Detect which cell encompasses the target text, then output its (x, y) center coordinate. 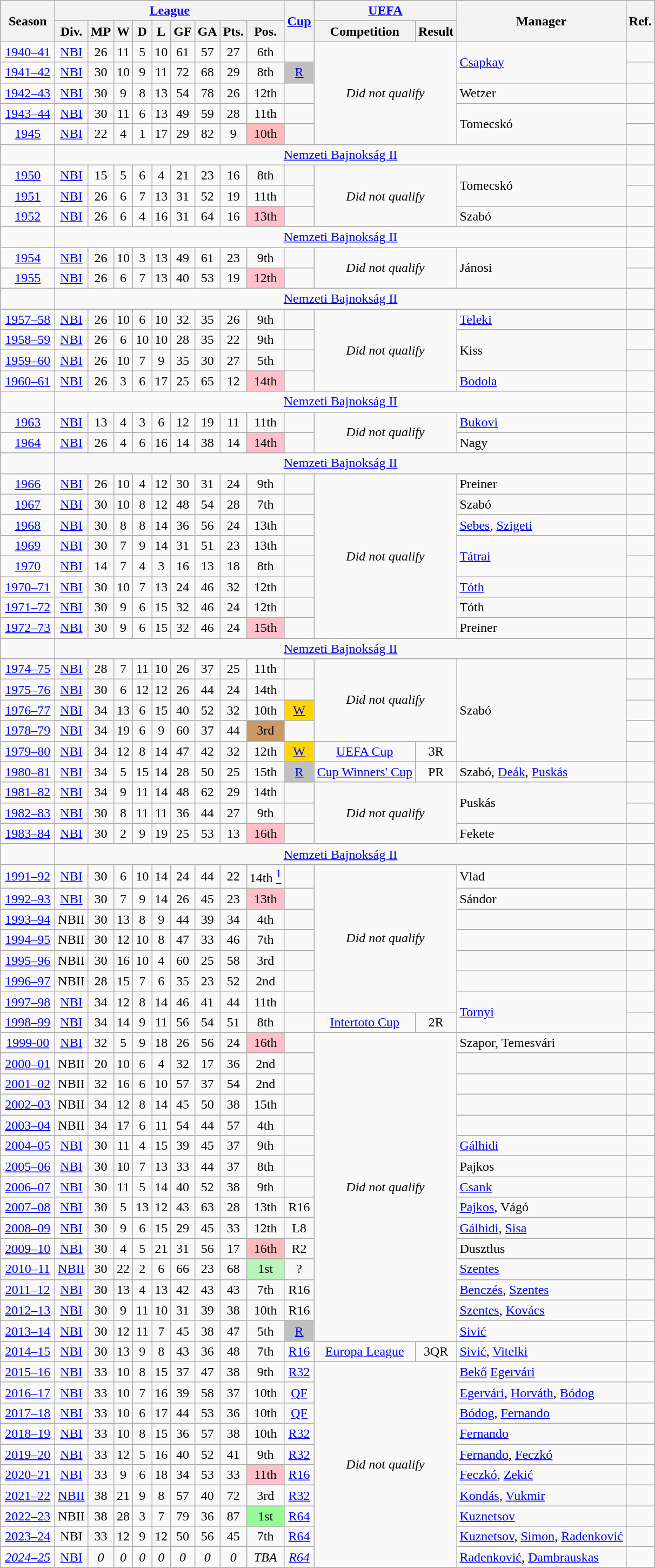
Tornyi (542, 1012)
1971–72 (28, 608)
Sivić (542, 1331)
2020–21 (28, 1475)
79 (183, 1516)
Sándor (542, 899)
1957–58 (28, 319)
Puskás (542, 803)
1955 (28, 278)
1958–59 (28, 340)
1999-00 (28, 1043)
1969 (28, 545)
2001–02 (28, 1084)
1994–95 (28, 940)
Bukovi (542, 422)
Tátrai (542, 556)
2010–11 (28, 1269)
D (143, 31)
87 (233, 1516)
Cup Winners' Cup (364, 772)
1963 (28, 422)
Wetzer (542, 93)
1951 (28, 196)
Dusztlus (542, 1249)
1967 (28, 504)
GF (183, 31)
1945 (28, 134)
Fernando (542, 1434)
2R (436, 1022)
Kuznetsov, Simon, Radenković (542, 1537)
2003–04 (28, 1125)
Nagy (542, 443)
Kuznetsov (542, 1516)
Benczés, Szentes (542, 1290)
Gálhidi, Sisa (542, 1228)
3R (436, 751)
Vlad (542, 877)
1998–99 (28, 1022)
1978–79 (28, 731)
1983–84 (28, 833)
2022–23 (28, 1516)
? (299, 1269)
Szentes, Kovács (542, 1310)
20 (101, 1063)
Cup (299, 21)
2006–07 (28, 1187)
Ref. (640, 21)
1974–75 (28, 669)
Csapkay (542, 62)
14th 1 (265, 877)
82 (208, 134)
1 (143, 134)
Teleki (542, 319)
Feczkó, Zekić (542, 1475)
Radenković, Dambrauskas (542, 1557)
2005–06 (28, 1166)
League (170, 11)
Sebes, Szigeti (542, 525)
Bekő Egervári (542, 1372)
Jánosi (542, 268)
1950 (28, 175)
1992–93 (28, 899)
1968 (28, 525)
Europa League (364, 1351)
1980–81 (28, 772)
Sivić, Vitelki (542, 1351)
1943–44 (28, 114)
Gálhidi (542, 1146)
Result (436, 31)
64 (208, 216)
Fernando, Feczkó (542, 1454)
1941–42 (28, 72)
66 (183, 1269)
1952 (28, 216)
L (161, 31)
Szabó, Deák, Puskás (542, 772)
UEFA Cup (364, 751)
2016–17 (28, 1392)
6th (265, 52)
Pajkos, Vágó (542, 1207)
Bódog, Fernando (542, 1413)
2013–14 (28, 1331)
1981–82 (28, 792)
1975–76 (28, 690)
Szapor, Temesvári (542, 1043)
1982–83 (28, 813)
2017–18 (28, 1413)
Kiss (542, 350)
2024–25 (28, 1557)
2009–10 (28, 1249)
PR (436, 772)
Pos. (265, 31)
65 (208, 381)
1966 (28, 484)
GA (208, 31)
R2 (299, 1249)
Csank (542, 1187)
Season (28, 21)
1970–71 (28, 586)
2015–16 (28, 1372)
Egervári, Horváth, Bódog (542, 1392)
2000–01 (28, 1063)
Szentes (542, 1269)
2011–12 (28, 1290)
1964 (28, 443)
2004–05 (28, 1146)
Div. (71, 31)
2023–24 (28, 1537)
1942–43 (28, 93)
2008–09 (28, 1228)
1993–94 (28, 919)
Pajkos (542, 1166)
Competition (364, 31)
Bodola (542, 381)
1940–41 (28, 52)
Intertoto Cup (364, 1022)
2021–22 (28, 1496)
2014–15 (28, 1351)
1979–80 (28, 751)
1996–97 (28, 981)
Fekete (542, 833)
Manager (542, 21)
2012–13 (28, 1310)
1976–77 (28, 710)
1954 (28, 258)
1960–61 (28, 381)
TBA (265, 1557)
Kondás, Vukmir (542, 1496)
2018–19 (28, 1434)
1972–73 (28, 628)
UEFA (385, 11)
59 (208, 114)
2019–20 (28, 1454)
1970 (28, 566)
2007–08 (28, 1207)
1995–96 (28, 960)
78 (208, 93)
63 (208, 1207)
MP (101, 31)
1997–98 (28, 1002)
3QR (436, 1351)
L8 (299, 1228)
1959–60 (28, 361)
Pts. (233, 31)
62 (208, 792)
2002–03 (28, 1105)
1991–92 (28, 877)
